From the cell containing the given text, extract its center point as (x, y) coordinate. 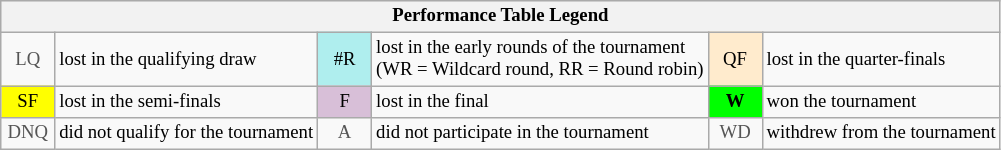
#R (345, 60)
lost in the quarter-finals (881, 60)
F (345, 102)
DNQ (28, 134)
did not participate in the tournament (540, 134)
lost in the qualifying draw (186, 60)
A (345, 134)
WD (735, 134)
won the tournament (881, 102)
Performance Table Legend (500, 16)
withdrew from the tournament (881, 134)
LQ (28, 60)
W (735, 102)
lost in the semi-finals (186, 102)
QF (735, 60)
lost in the early rounds of the tournament(WR = Wildcard round, RR = Round robin) (540, 60)
lost in the final (540, 102)
SF (28, 102)
did not qualify for the tournament (186, 134)
